Identify which cell holds the provided text, then report its (X, Y) central coordinate. 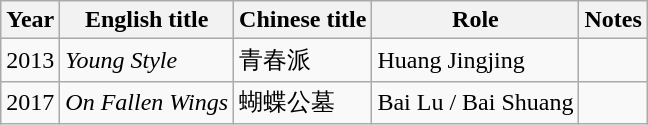
English title (147, 20)
2017 (30, 102)
蝴蝶公墓 (303, 102)
Chinese title (303, 20)
Bai Lu / Bai Shuang (476, 102)
Notes (613, 20)
Role (476, 20)
2013 (30, 60)
On Fallen Wings (147, 102)
青春派 (303, 60)
Huang Jingjing (476, 60)
Year (30, 20)
Young Style (147, 60)
